Return the [X, Y] coordinate for the center point of the cell that contains the specified text.  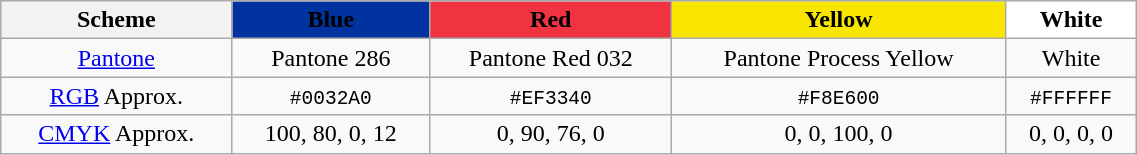
#F8E600 [838, 96]
0, 90, 76, 0 [551, 134]
Red [551, 20]
Scheme [116, 20]
RGB Approx. [116, 96]
0, 0, 0, 0 [1071, 134]
100, 80, 0, 12 [331, 134]
0, 0, 100, 0 [838, 134]
Pantone Process Yellow [838, 58]
#EF3340 [551, 96]
Pantone Red 032 [551, 58]
Pantone [116, 58]
Yellow [838, 20]
Pantone 286 [331, 58]
#0032A0 [331, 96]
CMYK Approx. [116, 134]
Blue [331, 20]
#FFFFFF [1071, 96]
